Provide the (x, y) coordinate of the cell's center where the given text is located.  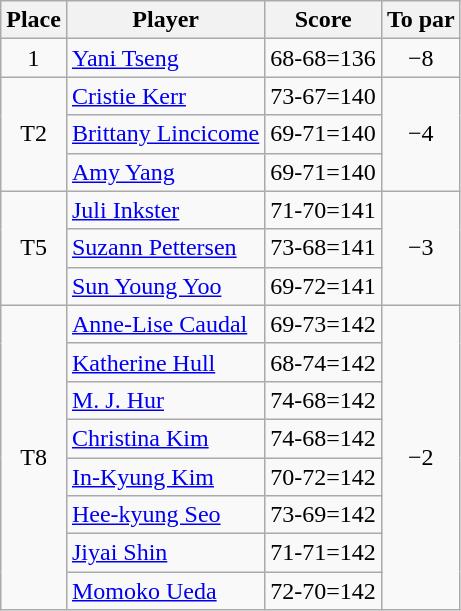
Player (165, 20)
Amy Yang (165, 172)
71-70=141 (324, 210)
−3 (420, 248)
In-Kyung Kim (165, 477)
73-68=141 (324, 248)
71-71=142 (324, 553)
Katherine Hull (165, 362)
−4 (420, 134)
73-69=142 (324, 515)
69-72=141 (324, 286)
72-70=142 (324, 591)
68-68=136 (324, 58)
M. J. Hur (165, 400)
70-72=142 (324, 477)
−2 (420, 457)
Score (324, 20)
Hee-kyung Seo (165, 515)
Suzann Pettersen (165, 248)
Anne-Lise Caudal (165, 324)
T5 (34, 248)
Cristie Kerr (165, 96)
T2 (34, 134)
69-73=142 (324, 324)
Place (34, 20)
Jiyai Shin (165, 553)
To par (420, 20)
68-74=142 (324, 362)
1 (34, 58)
Sun Young Yoo (165, 286)
Brittany Lincicome (165, 134)
Yani Tseng (165, 58)
−8 (420, 58)
Juli Inkster (165, 210)
73-67=140 (324, 96)
Momoko Ueda (165, 591)
Christina Kim (165, 438)
T8 (34, 457)
